Determine the (X, Y) coordinate at the center of the cell enclosing the given text.  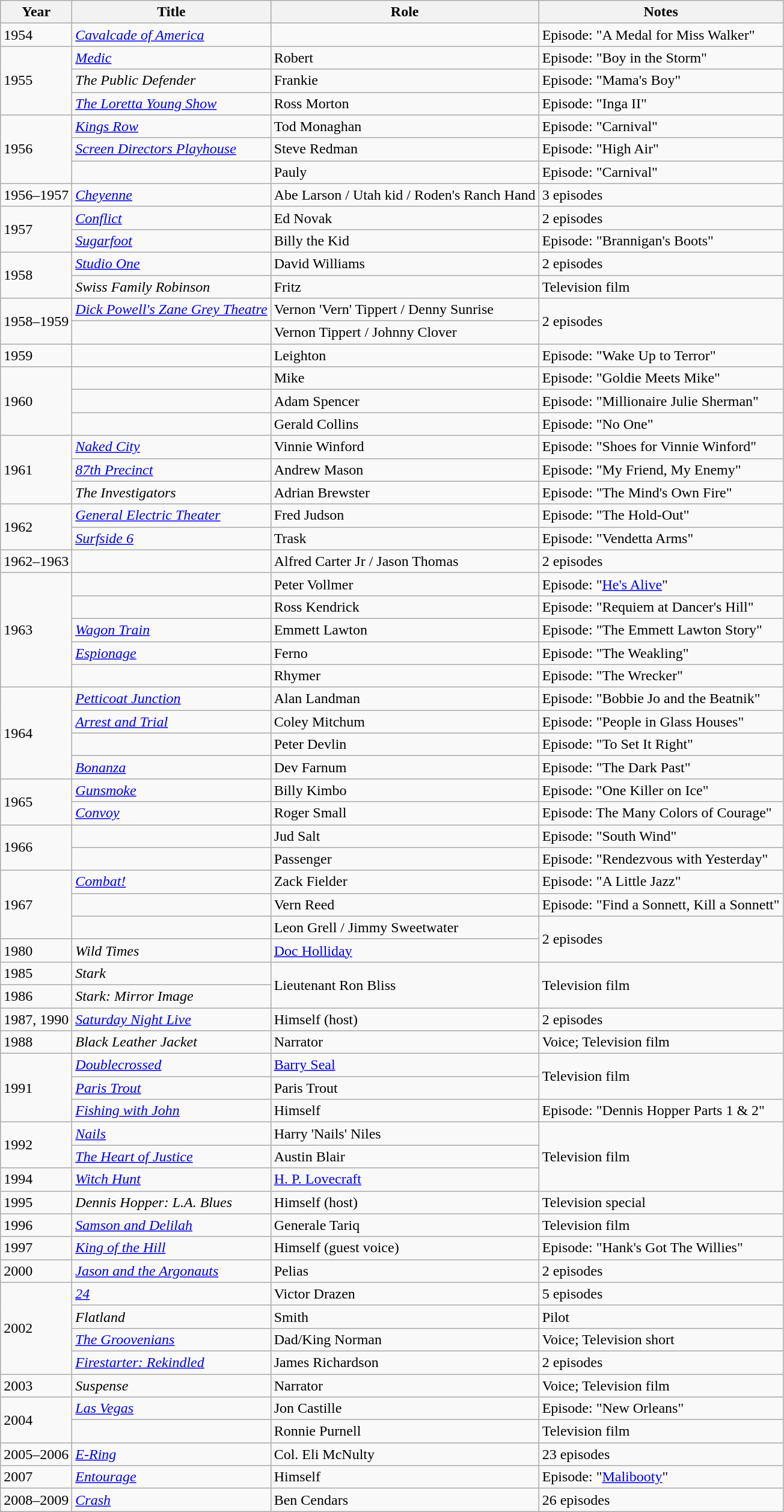
Ed Novak (405, 218)
Saturday Night Live (171, 1019)
Col. Eli McNulty (405, 1454)
Frankie (405, 81)
Cheyenne (171, 195)
David Williams (405, 263)
Zack Fielder (405, 882)
Victor Drazen (405, 1294)
Wagon Train (171, 630)
Smith (405, 1317)
Episode: "New Orleans" (661, 1409)
Ronnie Purnell (405, 1431)
Robert (405, 58)
1988 (36, 1042)
Episode: "Goldie Meets Mike" (661, 378)
1995 (36, 1202)
Nails (171, 1134)
Generale Tariq (405, 1225)
26 episodes (661, 1500)
Gerald Collins (405, 424)
Ferno (405, 653)
Alfred Carter Jr / Jason Thomas (405, 561)
Adrian Brewster (405, 493)
Episode: "Shoes for Vinnie Winford" (661, 447)
1967 (36, 905)
Episode: "He's Alive" (661, 584)
Title (171, 12)
Witch Hunt (171, 1179)
Episode: "To Set It Right" (661, 745)
2005–2006 (36, 1454)
Harry 'Nails' Niles (405, 1134)
The Groovenians (171, 1339)
Peter Devlin (405, 745)
24 (171, 1294)
Year (36, 12)
Conflict (171, 218)
Crash (171, 1500)
Gunsmoke (171, 790)
Episode: "A Little Jazz" (661, 882)
Fishing with John (171, 1111)
Episode: "Hank's Got The Willies" (661, 1248)
Fritz (405, 287)
Tod Monaghan (405, 126)
Pelias (405, 1271)
2002 (36, 1328)
Ross Kendrick (405, 607)
Entourage (171, 1477)
Pauly (405, 172)
1985 (36, 973)
1963 (36, 630)
Kings Row (171, 126)
Billy the Kid (405, 241)
Steve Redman (405, 149)
Episode: "Brannigan's Boots" (661, 241)
Episode: "Mama's Boy" (661, 81)
2007 (36, 1477)
Roger Small (405, 813)
Episode: "The Emmett Lawton Story" (661, 630)
Cavalcade of America (171, 35)
Himself (guest voice) (405, 1248)
Television special (661, 1202)
Jason and the Argonauts (171, 1271)
H. P. Lovecraft (405, 1179)
Vinnie Winford (405, 447)
Petticoat Junction (171, 699)
Episode: "Find a Sonnett, Kill a Sonnett" (661, 905)
5 episodes (661, 1294)
2003 (36, 1385)
Trask (405, 538)
1997 (36, 1248)
Episode: "Vendetta Arms" (661, 538)
1996 (36, 1225)
The Investigators (171, 493)
Ross Morton (405, 103)
Screen Directors Playhouse (171, 149)
Episode: "Millionaire Julie Sherman" (661, 401)
1961 (36, 470)
Leighton (405, 355)
Episode: "The Weakling" (661, 653)
Emmett Lawton (405, 630)
Stark: Mirror Image (171, 996)
Leon Grell / Jimmy Sweetwater (405, 927)
Samson and Delilah (171, 1225)
Doublecrossed (171, 1065)
Vernon Tippert / Johnny Clover (405, 333)
James Richardson (405, 1362)
Notes (661, 12)
1980 (36, 950)
Pilot (661, 1317)
Billy Kimbo (405, 790)
Episode: "Bobbie Jo and the Beatnik" (661, 699)
Doc Holliday (405, 950)
Barry Seal (405, 1065)
Episode: "Inga II" (661, 103)
General Electric Theater (171, 515)
Episode: "A Medal for Miss Walker" (661, 35)
87th Precinct (171, 470)
Episode: "Malibooty" (661, 1477)
Jud Salt (405, 836)
23 episodes (661, 1454)
Stark (171, 973)
Black Leather Jacket (171, 1042)
Vernon 'Vern' Tippert / Denny Sunrise (405, 310)
Episode: "The Dark Past" (661, 767)
Episode: "No One" (661, 424)
Andrew Mason (405, 470)
1994 (36, 1179)
Wild Times (171, 950)
Episode: "One Killer on Ice" (661, 790)
Dick Powell's Zane Grey Theatre (171, 310)
Arrest and Trial (171, 722)
Episode: The Many Colors of Courage" (661, 813)
Studio One (171, 263)
Austin Blair (405, 1157)
Naked City (171, 447)
Ben Cendars (405, 1500)
Bonanza (171, 767)
The Loretta Young Show (171, 103)
1957 (36, 229)
Rhymer (405, 676)
Episode: "Dennis Hopper Parts 1 & 2" (661, 1111)
King of the Hill (171, 1248)
Episode: "Wake Up to Terror" (661, 355)
Combat! (171, 882)
Role (405, 12)
Mike (405, 378)
Episode: "The Hold-Out" (661, 515)
Vern Reed (405, 905)
1991 (36, 1088)
Coley Mitchum (405, 722)
Dev Farnum (405, 767)
Sugarfoot (171, 241)
1962–1963 (36, 561)
Passenger (405, 859)
The Heart of Justice (171, 1157)
Dennis Hopper: L.A. Blues (171, 1202)
Surfside 6 (171, 538)
E-Ring (171, 1454)
Episode: "Requiem at Dancer's Hill" (661, 607)
3 episodes (661, 195)
Episode: "The Mind's Own Fire" (661, 493)
Episode: "High Air" (661, 149)
1964 (36, 733)
Lieutenant Ron Bliss (405, 985)
Espionage (171, 653)
1954 (36, 35)
Episode: "Rendezvous with Yesterday" (661, 859)
1986 (36, 996)
The Public Defender (171, 81)
Episode: "The Wrecker" (661, 676)
1958–1959 (36, 321)
1956–1957 (36, 195)
Medic (171, 58)
2000 (36, 1271)
Episode: "People in Glass Houses" (661, 722)
1955 (36, 81)
Alan Landman (405, 699)
1987, 1990 (36, 1019)
Episode: "Boy in the Storm" (661, 58)
Episode: "My Friend, My Enemy" (661, 470)
Firestarter: Rekindled (171, 1362)
Episode: "South Wind" (661, 836)
Voice; Television short (661, 1339)
Fred Judson (405, 515)
1992 (36, 1145)
Convoy (171, 813)
Peter Vollmer (405, 584)
1966 (36, 847)
Adam Spencer (405, 401)
Suspense (171, 1385)
1965 (36, 802)
Flatland (171, 1317)
2008–2009 (36, 1500)
Jon Castille (405, 1409)
1959 (36, 355)
1962 (36, 527)
Las Vegas (171, 1409)
2004 (36, 1420)
1956 (36, 149)
1960 (36, 401)
Dad/King Norman (405, 1339)
Abe Larson / Utah kid / Roden's Ranch Hand (405, 195)
Swiss Family Robinson (171, 287)
1958 (36, 275)
